Detect which cell encompasses the target text, then output its (X, Y) center coordinate. 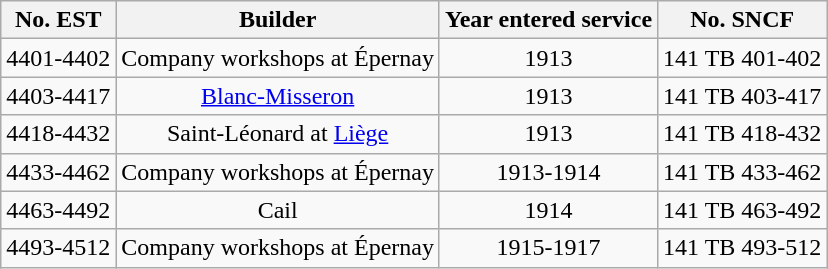
141 TB 418-432 (742, 134)
4463-4492 (58, 210)
141 TB 463-492 (742, 210)
Cail (278, 210)
No. EST (58, 20)
4493-4512 (58, 248)
Blanc-Misseron (278, 96)
No. SNCF (742, 20)
Saint-Léonard at Liège (278, 134)
141 TB 493-512 (742, 248)
4401-4402 (58, 58)
4418-4432 (58, 134)
1914 (548, 210)
1915-1917 (548, 248)
141 TB 403-417 (742, 96)
4403-4417 (58, 96)
1913-1914 (548, 172)
Year entered service (548, 20)
Builder (278, 20)
141 TB 401-402 (742, 58)
141 TB 433-462 (742, 172)
4433-4462 (58, 172)
